Extract the [X, Y] coordinate from the center of the cell holding the provided text.  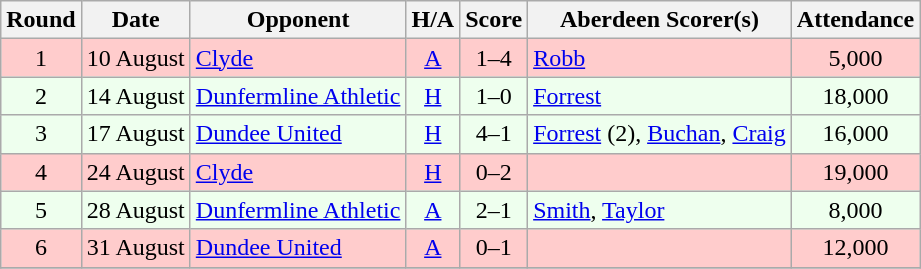
5 [41, 210]
Robb [660, 58]
0–1 [494, 248]
12,000 [855, 248]
19,000 [855, 172]
14 August [136, 96]
10 August [136, 58]
8,000 [855, 210]
18,000 [855, 96]
4–1 [494, 134]
2 [41, 96]
Forrest (2), Buchan, Craig [660, 134]
Score [494, 20]
3 [41, 134]
1 [41, 58]
4 [41, 172]
Round [41, 20]
Opponent [298, 20]
5,000 [855, 58]
0–2 [494, 172]
H/A [433, 20]
1–4 [494, 58]
1–0 [494, 96]
Date [136, 20]
Aberdeen Scorer(s) [660, 20]
16,000 [855, 134]
Forrest [660, 96]
28 August [136, 210]
Attendance [855, 20]
Smith, Taylor [660, 210]
6 [41, 248]
17 August [136, 134]
31 August [136, 248]
2–1 [494, 210]
24 August [136, 172]
